Determine the (X, Y) coordinate at the center of the cell enclosing the given text.  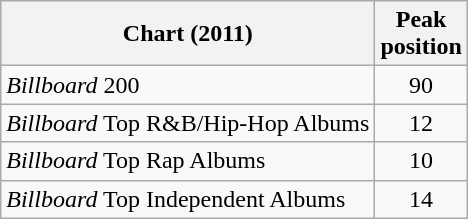
Peakposition (421, 34)
Billboard Top R&B/Hip-Hop Albums (188, 123)
14 (421, 199)
90 (421, 85)
Billboard 200 (188, 85)
Chart (2011) (188, 34)
Billboard Top Independent Albums (188, 199)
10 (421, 161)
Billboard Top Rap Albums (188, 161)
12 (421, 123)
